From the cell containing the given text, extract its center point as (x, y) coordinate. 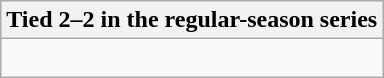
Tied 2–2 in the regular-season series (192, 20)
